Search for the cell housing the specified text and yield its (x, y) center coordinate. 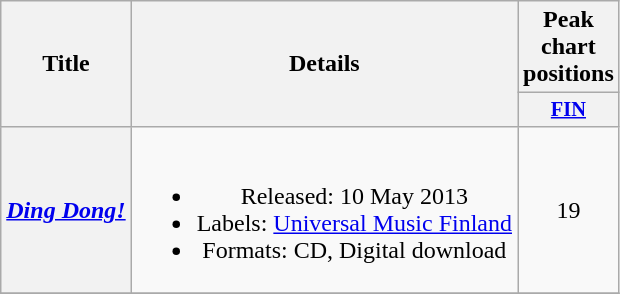
FIN (569, 110)
Details (324, 64)
19 (569, 210)
Peak chart positions (569, 47)
Title (66, 64)
Ding Dong! (66, 210)
Released: 10 May 2013Labels: Universal Music FinlandFormats: CD, Digital download (324, 210)
